Identify which cell holds the provided text, then report its [x, y] central coordinate. 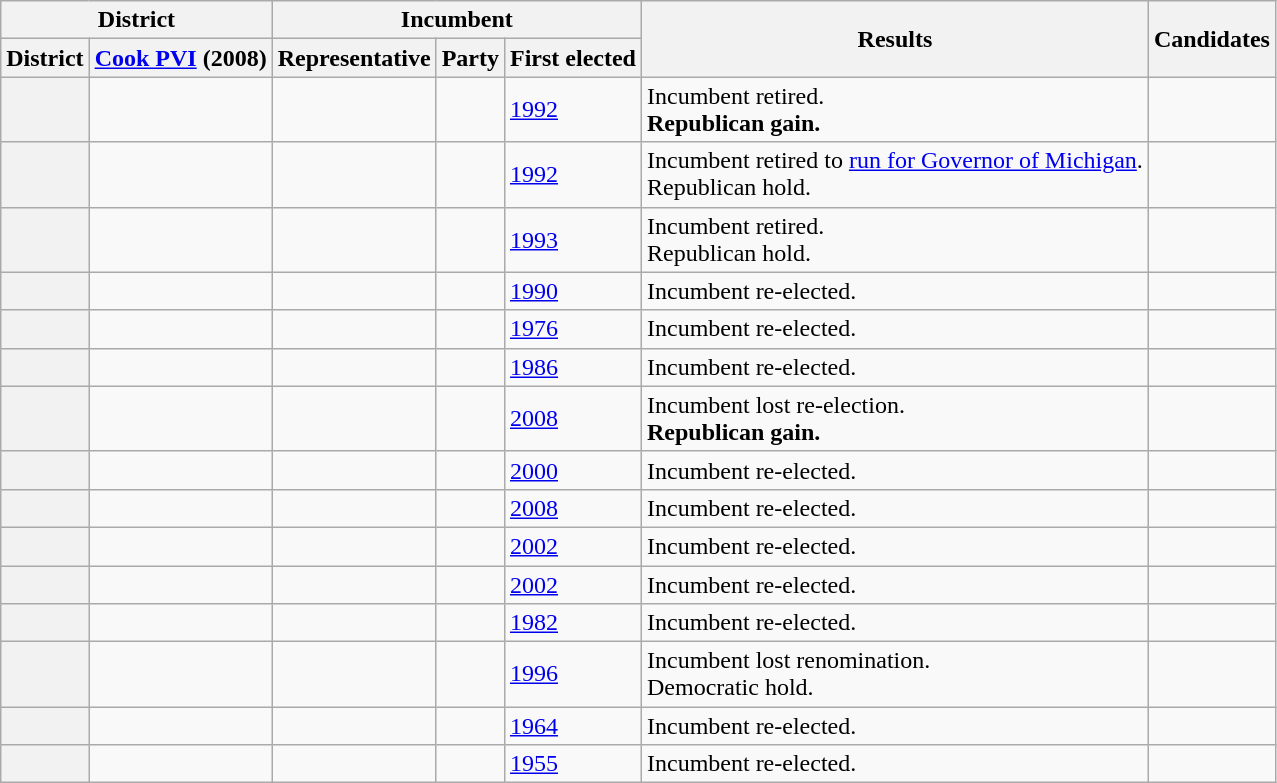
Incumbent lost re-election.Republican gain. [894, 418]
Cook PVI (2008) [180, 58]
1996 [572, 674]
1982 [572, 623]
1990 [572, 291]
Candidates [1212, 39]
1976 [572, 329]
Incumbent lost renomination.Democratic hold. [894, 674]
2000 [572, 470]
Incumbent retired.Republican gain. [894, 110]
1955 [572, 764]
Party [470, 58]
Results [894, 39]
First elected [572, 58]
Incumbent retired.Republican hold. [894, 240]
Incumbent [456, 20]
1986 [572, 367]
Incumbent retired to run for Governor of Michigan.Republican hold. [894, 174]
1993 [572, 240]
Representative [354, 58]
1964 [572, 726]
